Scan for the cell matching the given text and deliver its (x, y) coordinate at center. 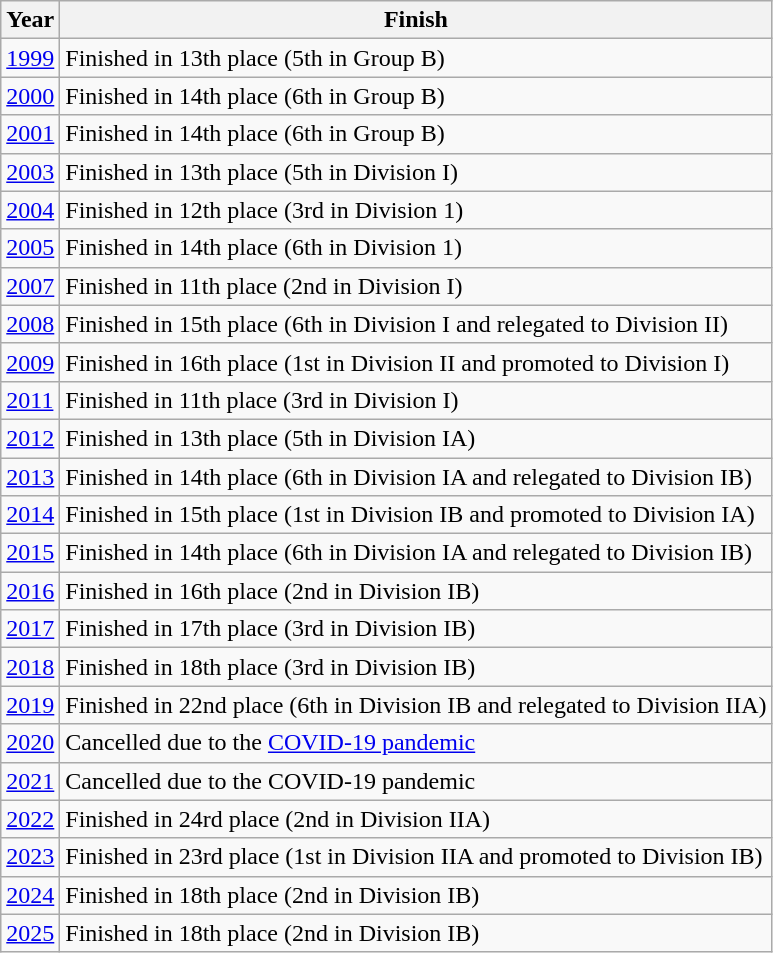
Finished in 16th place (2nd in Division IB) (416, 591)
Finish (416, 20)
Finished in 17th place (3rd in Division IB) (416, 629)
2001 (30, 134)
2018 (30, 667)
2007 (30, 286)
2003 (30, 172)
2014 (30, 515)
2019 (30, 705)
2012 (30, 438)
Finished in 12th place (3rd in Division 1) (416, 210)
Finished in 13th place (5th in Division IA) (416, 438)
2015 (30, 553)
Finished in 11th place (2nd in Division I) (416, 286)
Finished in 15th place (1st in Division IB and promoted to Division IA) (416, 515)
2017 (30, 629)
Finished in 22nd place (6th in Division IB and relegated to Division IIA) (416, 705)
2016 (30, 591)
2009 (30, 362)
2004 (30, 210)
2023 (30, 857)
2013 (30, 477)
Finished in 14th place (6th in Division 1) (416, 248)
2022 (30, 819)
Finished in 16th place (1st in Division II and promoted to Division I) (416, 362)
1999 (30, 58)
2005 (30, 248)
2025 (30, 933)
Finished in 13th place (5th in Division I) (416, 172)
2011 (30, 400)
Finished in 24rd place (2nd in Division IIA) (416, 819)
2021 (30, 781)
Finished in 18th place (3rd in Division IB) (416, 667)
2008 (30, 324)
Finished in 13th place (5th in Group B) (416, 58)
Finished in 11th place (3rd in Division I) (416, 400)
2020 (30, 743)
Year (30, 20)
Finished in 23rd place (1st in Division IIA and promoted to Division IB) (416, 857)
2000 (30, 96)
Finished in 15th place (6th in Division I and relegated to Division II) (416, 324)
2024 (30, 895)
